Determine the (x, y) coordinate at the center of the cell enclosing the given text.  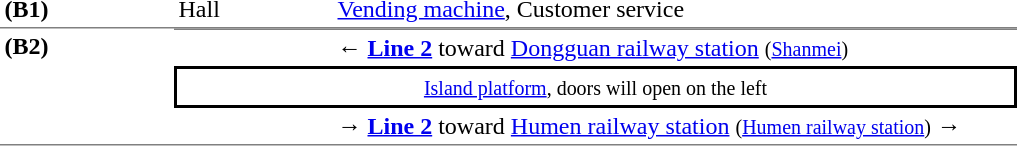
(B2) (87, 86)
Island platform, doors will open on the left (596, 87)
← Line 2 toward Dongguan railway station (Shanmei) (675, 47)
→ Line 2 toward Humen railway station (Humen railway station) → (675, 127)
